Capture the cell that displays the provided text and extract its [x, y] central coordinate. 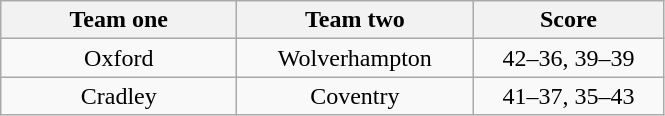
42–36, 39–39 [568, 58]
Oxford [119, 58]
Team two [355, 20]
Coventry [355, 96]
Score [568, 20]
Wolverhampton [355, 58]
41–37, 35–43 [568, 96]
Cradley [119, 96]
Team one [119, 20]
